Detect which cell encompasses the target text, then output its (X, Y) center coordinate. 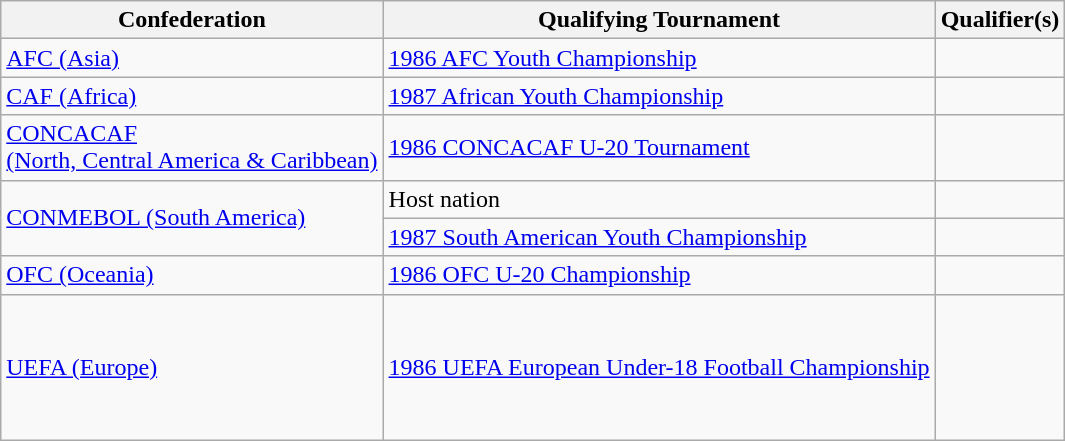
1986 CONCACAF U-20 Tournament (659, 148)
Qualifying Tournament (659, 20)
1986 AFC Youth Championship (659, 58)
UEFA (Europe) (192, 367)
CONCACAF (North, Central America & Caribbean) (192, 148)
OFC (Oceania) (192, 275)
Host nation (659, 199)
1986 UEFA European Under-18 Football Championship (659, 367)
CAF (Africa) (192, 96)
1987 African Youth Championship (659, 96)
AFC (Asia) (192, 58)
CONMEBOL (South America) (192, 218)
1986 OFC U-20 Championship (659, 275)
Confederation (192, 20)
1987 South American Youth Championship (659, 237)
Qualifier(s) (1000, 20)
